Determine the (X, Y) coordinate at the center of the cell enclosing the given text.  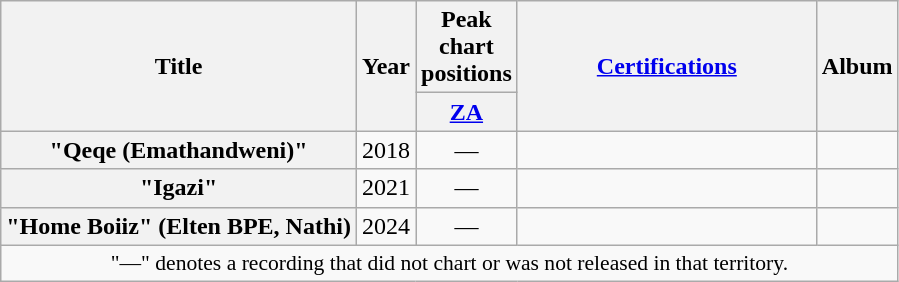
"Igazi" (179, 188)
Title (179, 66)
"—" denotes a recording that did not chart or was not released in that territory. (450, 263)
Peak chart positions (467, 47)
2018 (386, 150)
ZA (467, 112)
"Home Boiiz" (Elten BPE, Nathi) (179, 226)
Year (386, 66)
2024 (386, 226)
"Qeqe (Emathandweni)" (179, 150)
Album (857, 66)
Certifications (666, 66)
2021 (386, 188)
